Provide the (X, Y) coordinate of the cell's center where the given text is located.  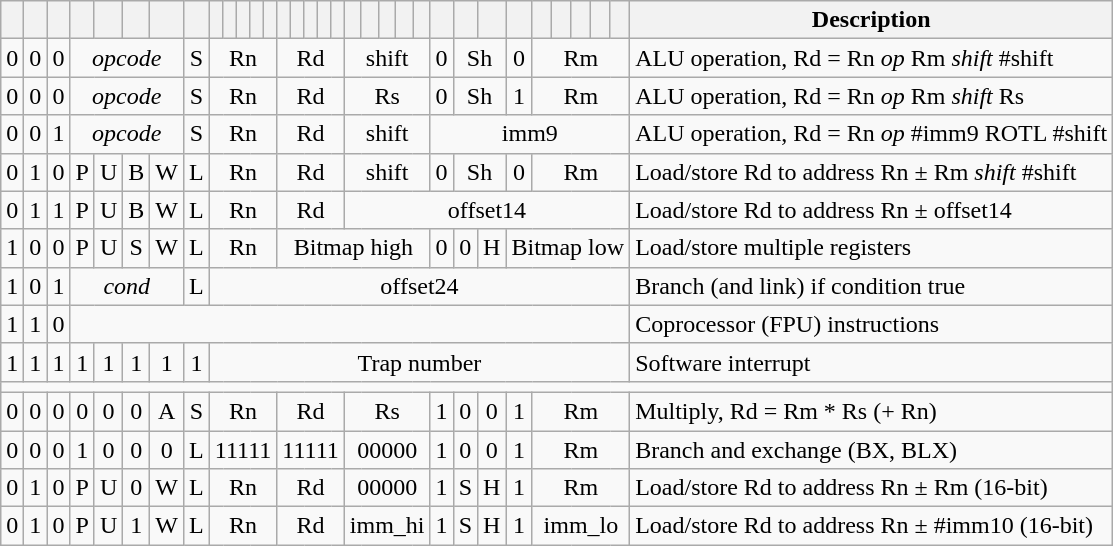
Load/store Rd to address Rn ± Rm shift #shift (872, 172)
ALU operation, Rd = Rn op #imm9 ROTL #shift (872, 134)
offset24 (419, 286)
Software interrupt (872, 362)
Bitmap low (568, 248)
ALU operation, Rd = Rn op Rm shift #shift (872, 58)
Load/store Rd to address Rn ± #imm10 (16-bit) (872, 526)
offset14 (486, 210)
ALU operation, Rd = Rn op Rm shift Rs (872, 96)
Load/store multiple registers (872, 248)
Load/store Rd to address Rn ± offset14 (872, 210)
imm9 (530, 134)
Branch (and link) if condition true (872, 286)
imm_hi (387, 526)
cond (127, 286)
Branch and exchange (BX, BLX) (872, 449)
Coprocessor (FPU) instructions (872, 324)
Load/store Rd to address Rn ± Rm (16-bit) (872, 488)
imm_lo (581, 526)
A (167, 411)
Multiply, Rd = Rm * Rs (+ Rn) (872, 411)
Trap number (419, 362)
Description (872, 20)
Bitmap high (354, 248)
